For the text-containing cell, return its midpoint in (x, y) coordinate format. 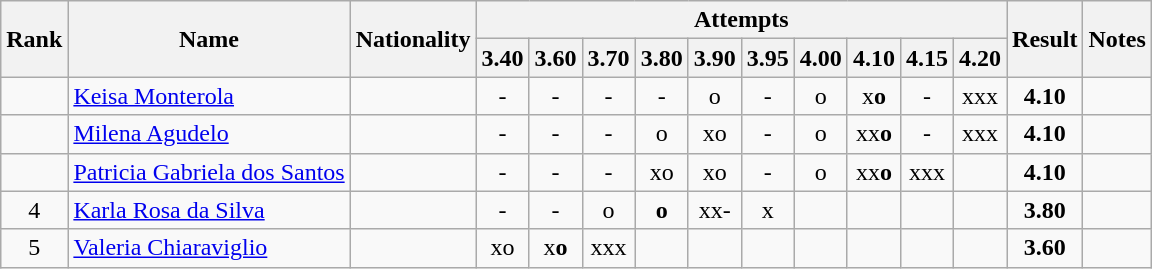
xx- (714, 210)
Name (209, 39)
Attempts (742, 20)
4 (34, 210)
Keisa Monterola (209, 96)
Patricia Gabriela dos Santos (209, 172)
Nationality (413, 39)
x (768, 210)
3.95 (768, 58)
Karla Rosa da Silva (209, 210)
4.15 (926, 58)
3.70 (608, 58)
Rank (34, 39)
5 (34, 248)
4.00 (820, 58)
3.40 (502, 58)
Valeria Chiaraviglio (209, 248)
4.20 (980, 58)
Result (1045, 39)
Notes (1117, 39)
3.90 (714, 58)
Milena Agudelo (209, 134)
